Scan for the cell matching the given text and deliver its (x, y) coordinate at center. 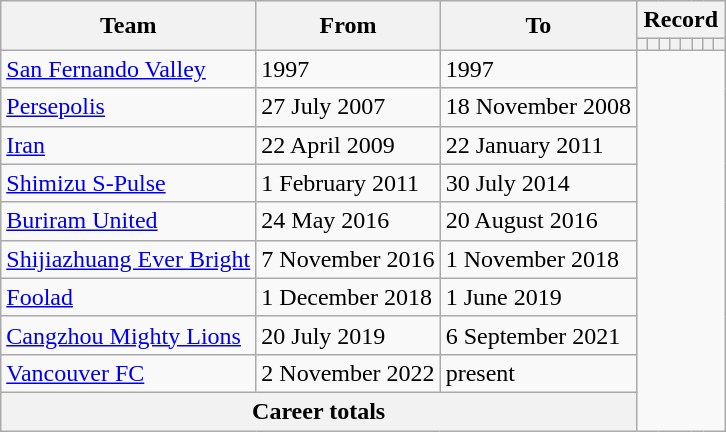
20 August 2016 (538, 221)
22 January 2011 (538, 145)
To (538, 26)
From (348, 26)
27 July 2007 (348, 107)
Cangzhou Mighty Lions (128, 335)
1 November 2018 (538, 259)
San Fernando Valley (128, 69)
2 November 2022 (348, 373)
Vancouver FC (128, 373)
7 November 2016 (348, 259)
Persepolis (128, 107)
24 May 2016 (348, 221)
Foolad (128, 297)
1 June 2019 (538, 297)
Shimizu S-Pulse (128, 183)
present (538, 373)
Career totals (319, 411)
18 November 2008 (538, 107)
30 July 2014 (538, 183)
Record (680, 20)
Team (128, 26)
1 December 2018 (348, 297)
20 July 2019 (348, 335)
1 February 2011 (348, 183)
Iran (128, 145)
Shijiazhuang Ever Bright (128, 259)
Buriram United (128, 221)
22 April 2009 (348, 145)
6 September 2021 (538, 335)
